Return the [X, Y] coordinate for the center point of the cell that contains the specified text.  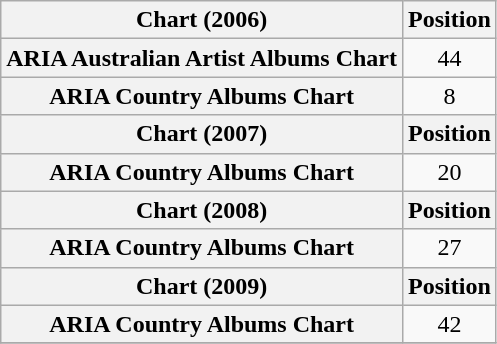
44 [450, 58]
Chart (2009) [202, 286]
Chart (2007) [202, 134]
Chart (2006) [202, 20]
27 [450, 248]
Chart (2008) [202, 210]
ARIA Australian Artist Albums Chart [202, 58]
42 [450, 324]
8 [450, 96]
20 [450, 172]
